Provide the (X, Y) coordinate of the cell's center where the given text is located.  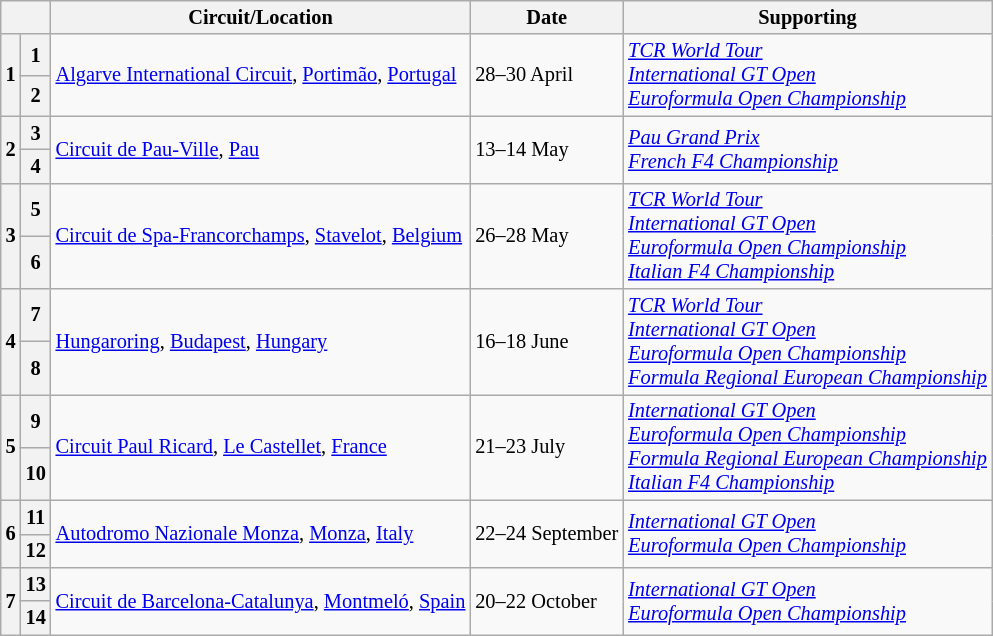
Hungaroring, Budapest, Hungary (261, 342)
Circuit Paul Ricard, Le Castellet, France (261, 447)
13–14 May (546, 150)
Date (546, 17)
14 (36, 618)
20–22 October (546, 600)
22–24 September (546, 534)
28–30 April (546, 75)
Circuit de Pau-Ville, Pau (261, 150)
International GT OpenEuroformula Open ChampionshipFormula Regional European ChampionshipItalian F4 Championship (808, 447)
16–18 June (546, 342)
10 (36, 474)
12 (36, 551)
Pau Grand PrixFrench F4 Championship (808, 150)
8 (36, 368)
Circuit de Barcelona-Catalunya, Montmeló, Spain (261, 600)
TCR World TourInternational GT OpenEuroformula Open Championship (808, 75)
9 (36, 420)
26–28 May (546, 236)
TCR World TourInternational GT OpenEuroformula Open ChampionshipItalian F4 Championship (808, 236)
13 (36, 584)
Circuit/Location (261, 17)
21–23 July (546, 447)
Circuit de Spa-Francorchamps, Stavelot, Belgium (261, 236)
Supporting (808, 17)
TCR World TourInternational GT OpenEuroformula Open ChampionshipFormula Regional European Championship (808, 342)
Algarve International Circuit, Portimão, Portugal (261, 75)
Autodromo Nazionale Monza, Monza, Italy (261, 534)
11 (36, 517)
